Pinpoint the cell where the given text exists, returning its [x, y] midpoint coordinate. 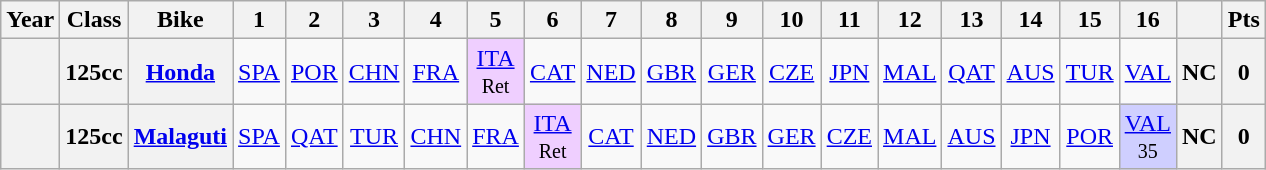
11 [849, 20]
12 [910, 20]
6 [552, 20]
4 [436, 20]
9 [732, 20]
VAL [1148, 72]
Class [94, 20]
Year [30, 20]
7 [611, 20]
5 [496, 20]
Honda [180, 72]
VAL35 [1148, 136]
16 [1148, 20]
Bike [180, 20]
Malaguti [180, 136]
8 [671, 20]
2 [314, 20]
1 [260, 20]
3 [374, 20]
13 [972, 20]
15 [1090, 20]
Pts [1244, 20]
10 [792, 20]
14 [1030, 20]
